Extract the [X, Y] coordinate from the center of the cell holding the provided text.  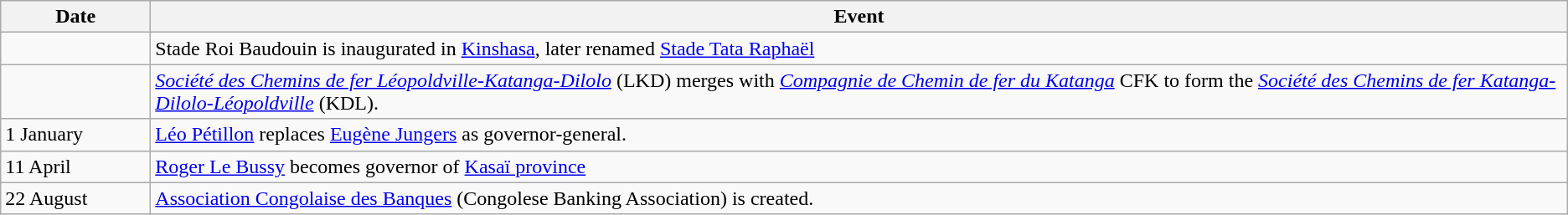
Association Congolaise des Banques (Congolese Banking Association) is created. [859, 198]
22 August [75, 198]
Event [859, 17]
Stade Roi Baudouin is inaugurated in Kinshasa, later renamed Stade Tata Raphaël [859, 49]
1 January [75, 135]
11 April [75, 166]
Roger Le Bussy becomes governor of Kasaï province [859, 166]
Date [75, 17]
Léo Pétillon replaces Eugène Jungers as governor-general. [859, 135]
